Find where the given text appears and provide that cell's center as (x, y) coordinate. 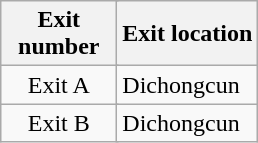
Exit A (59, 85)
Exit location (188, 34)
Exit B (59, 123)
Exit number (59, 34)
